Identify which cell holds the provided text, then report its [x, y] central coordinate. 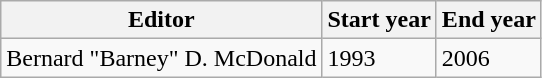
Start year [379, 20]
2006 [488, 58]
Editor [162, 20]
Bernard "Barney" D. McDonald [162, 58]
End year [488, 20]
1993 [379, 58]
